Capture the cell that displays the provided text and extract its [X, Y] central coordinate. 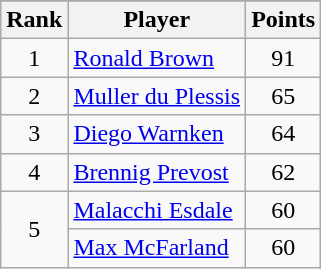
65 [284, 96]
3 [34, 134]
1 [34, 58]
Points [284, 20]
91 [284, 58]
Rank [34, 20]
Ronald Brown [157, 58]
2 [34, 96]
Diego Warnken [157, 134]
4 [34, 172]
62 [284, 172]
Muller du Plessis [157, 96]
Brennig Prevost [157, 172]
Max McFarland [157, 248]
64 [284, 134]
5 [34, 229]
Player [157, 20]
Malacchi Esdale [157, 210]
